Extract the [x, y] coordinate from the center of the cell holding the provided text.  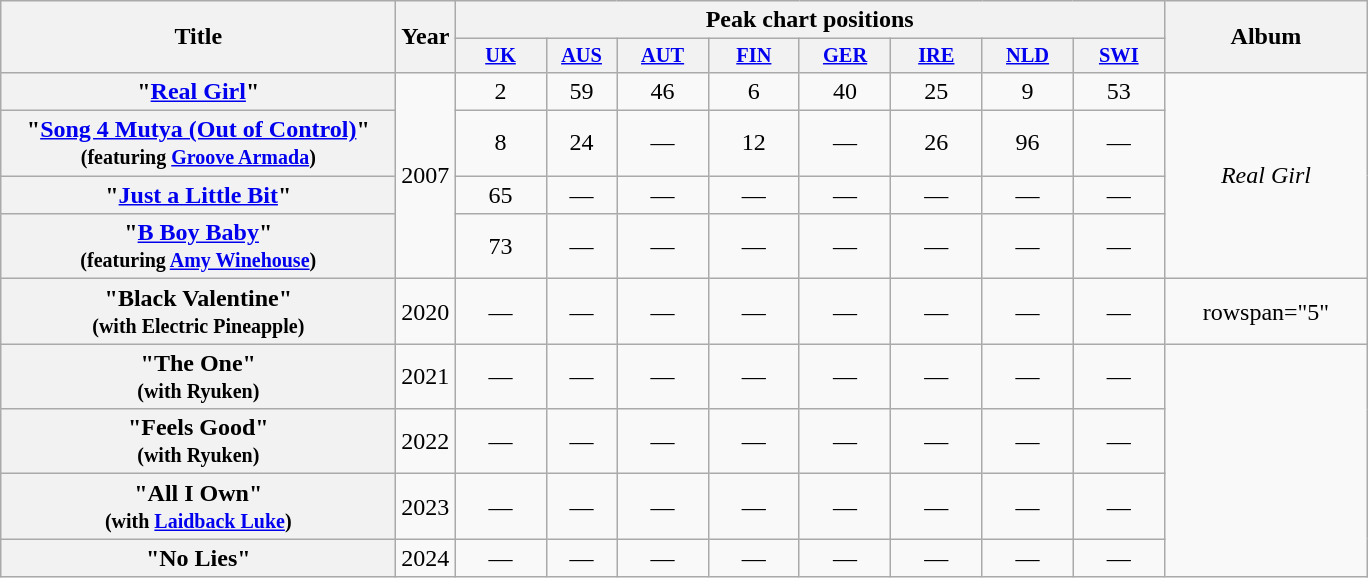
24 [582, 144]
"Just a Little Bit" [198, 195]
"Black Valentine"(with Electric Pineapple) [198, 312]
Album [1266, 37]
"Song 4 Mutya (Out of Control)"(featuring Groove Armada) [198, 144]
26 [936, 144]
2022 [426, 442]
2021 [426, 376]
59 [582, 91]
FIN [754, 56]
Real Girl [1266, 175]
UK [500, 56]
NLD [1028, 56]
"B Boy Baby"(featuring Amy Winehouse) [198, 246]
96 [1028, 144]
"All I Own"(with Laidback Luke) [198, 506]
12 [754, 144]
AUT [662, 56]
65 [500, 195]
53 [1118, 91]
2 [500, 91]
SWI [1118, 56]
2007 [426, 175]
40 [844, 91]
rowspan="5" [1266, 312]
Year [426, 37]
Title [198, 37]
6 [754, 91]
46 [662, 91]
2020 [426, 312]
IRE [936, 56]
"Real Girl" [198, 91]
2024 [426, 558]
9 [1028, 91]
"The One"(with Ryuken) [198, 376]
73 [500, 246]
GER [844, 56]
2023 [426, 506]
"No Lies" [198, 558]
Peak chart positions [810, 20]
25 [936, 91]
8 [500, 144]
"Feels Good"(with Ryuken) [198, 442]
AUS [582, 56]
